Locate the cell with the specified text and output its (x, y) center coordinate. 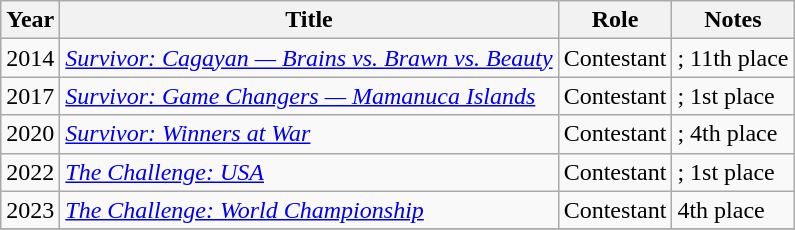
Survivor: Game Changers — Mamanuca Islands (309, 96)
2020 (30, 134)
Year (30, 20)
Notes (733, 20)
; 4th place (733, 134)
The Challenge: USA (309, 172)
2022 (30, 172)
; 11th place (733, 58)
2017 (30, 96)
The Challenge: World Championship (309, 210)
4th place (733, 210)
2014 (30, 58)
Role (615, 20)
Title (309, 20)
Survivor: Winners at War (309, 134)
2023 (30, 210)
Survivor: Cagayan — Brains vs. Brawn vs. Beauty (309, 58)
